Locate the cell with the specified text and output its (X, Y) center coordinate. 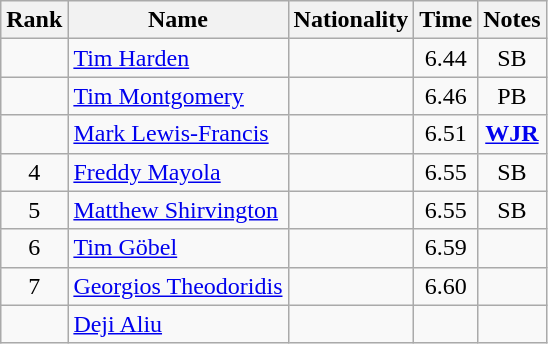
Freddy Mayola (178, 172)
6.44 (446, 58)
6.60 (446, 286)
PB (512, 96)
7 (34, 286)
Tim Göbel (178, 248)
6.46 (446, 96)
Name (178, 20)
Tim Harden (178, 58)
Nationality (351, 20)
Time (446, 20)
Rank (34, 20)
5 (34, 210)
Mark Lewis-Francis (178, 134)
WJR (512, 134)
Tim Montgomery (178, 96)
Georgios Theodoridis (178, 286)
6.59 (446, 248)
Notes (512, 20)
Matthew Shirvington (178, 210)
4 (34, 172)
6 (34, 248)
6.51 (446, 134)
Deji Aliu (178, 324)
